Detect which cell encompasses the target text, then output its (x, y) center coordinate. 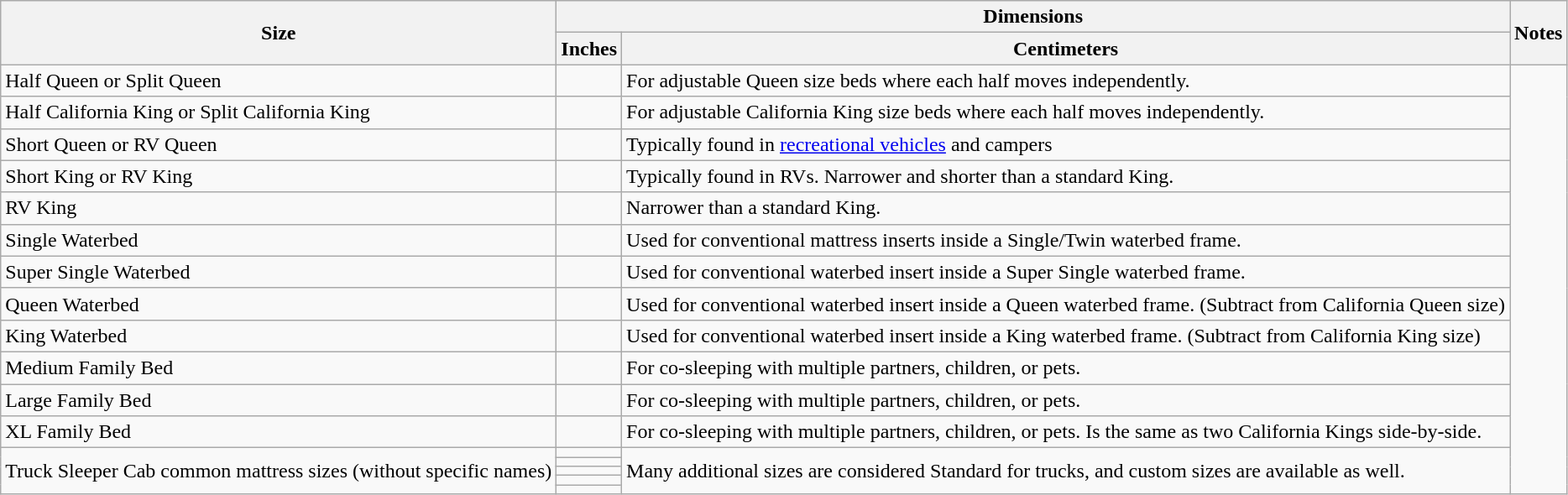
For co-sleeping with multiple partners, children, or pets. Is the same as two California Kings side-by-side. (1066, 432)
Half California King or Split California King (279, 112)
Many additional sizes are considered Standard for trucks, and custom sizes are available as well. (1066, 472)
Queen Waterbed (279, 304)
Half Queen or Split Queen (279, 81)
Super Single Waterbed (279, 272)
Truck Sleeper Cab common mattress sizes (without specific names) (279, 472)
Used for conventional mattress inserts inside a Single/Twin waterbed frame. (1066, 240)
Short Queen or RV Queen (279, 144)
King Waterbed (279, 336)
Used for conventional waterbed insert inside a King waterbed frame. (Subtract from California King size) (1066, 336)
Used for conventional waterbed insert inside a Super Single waterbed frame. (1066, 272)
Large Family Bed (279, 400)
XL Family Bed (279, 432)
For adjustable Queen size beds where each half moves independently. (1066, 81)
RV King (279, 208)
Size (279, 33)
Short King or RV King (279, 176)
Inches (589, 49)
Narrower than a standard King. (1066, 208)
Centimeters (1066, 49)
For adjustable California King size beds where each half moves independently. (1066, 112)
Single Waterbed (279, 240)
Notes (1539, 33)
Typically found in recreational vehicles and campers (1066, 144)
Dimensions (1033, 17)
Typically found in RVs. Narrower and shorter than a standard King. (1066, 176)
Medium Family Bed (279, 367)
Used for conventional waterbed insert inside a Queen waterbed frame. (Subtract from California Queen size) (1066, 304)
